Scan for the cell matching the given text and deliver its [X, Y] coordinate at center. 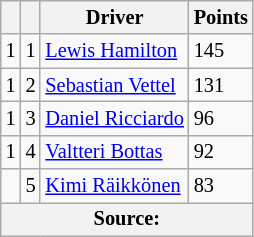
145 [221, 51]
Source: [127, 219]
131 [221, 85]
Kimi Räikkönen [114, 186]
Driver [114, 17]
92 [221, 152]
3 [31, 118]
83 [221, 186]
Sebastian Vettel [114, 85]
Lewis Hamilton [114, 51]
5 [31, 186]
4 [31, 152]
96 [221, 118]
Points [221, 17]
2 [31, 85]
Daniel Ricciardo [114, 118]
Valtteri Bottas [114, 152]
